Identify which cell holds the provided text, then report its [x, y] central coordinate. 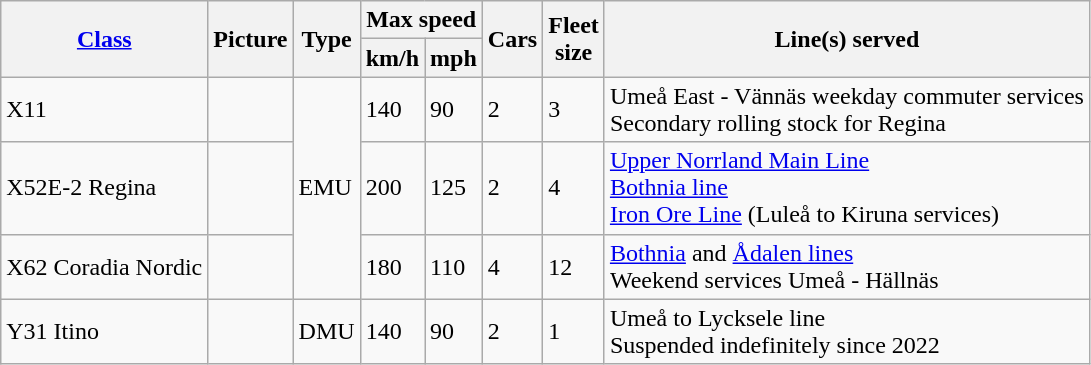
110 [454, 266]
DMU [326, 332]
X52E-2 Regina [104, 188]
Fleetsize [574, 39]
EMU [326, 188]
Line(s) served [846, 39]
Class [104, 39]
180 [392, 266]
1 [574, 332]
12 [574, 266]
X11 [104, 110]
Type [326, 39]
200 [392, 188]
Umeå East - Vännäs weekday commuter servicesSecondary rolling stock for Regina [846, 110]
Y31 Itino [104, 332]
3 [574, 110]
Cars [512, 39]
Bothnia and Ådalen linesWeekend services Umeå - Hällnäs [846, 266]
Umeå to Lycksele lineSuspended indefinitely since 2022 [846, 332]
Upper Norrland Main LineBothnia lineIron Ore Line (Luleå to Kiruna services) [846, 188]
125 [454, 188]
Picture [250, 39]
Max speed [421, 20]
km/h [392, 58]
mph [454, 58]
X62 Coradia Nordic [104, 266]
